Detect which cell encompasses the target text, then output its (x, y) center coordinate. 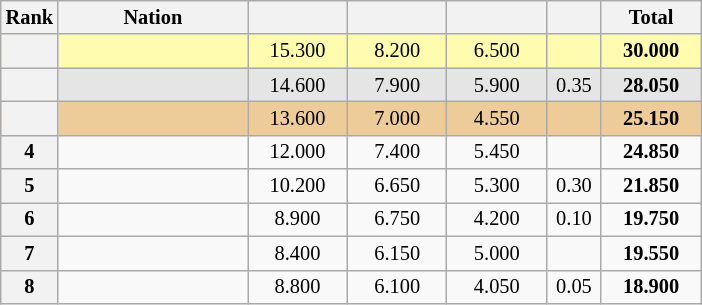
21.850 (651, 186)
28.050 (651, 85)
6.650 (397, 186)
6.150 (397, 253)
0.35 (574, 85)
7.400 (397, 152)
5.450 (497, 152)
0.05 (574, 287)
8.400 (298, 253)
14.600 (298, 85)
5.300 (497, 186)
0.30 (574, 186)
Total (651, 17)
Nation (153, 17)
4.050 (497, 287)
6.750 (397, 219)
5.900 (497, 85)
7.000 (397, 118)
25.150 (651, 118)
30.000 (651, 51)
19.550 (651, 253)
13.600 (298, 118)
Rank (30, 17)
12.000 (298, 152)
7.900 (397, 85)
15.300 (298, 51)
8 (30, 287)
6 (30, 219)
5 (30, 186)
18.900 (651, 287)
6.500 (497, 51)
8.800 (298, 287)
4.200 (497, 219)
4 (30, 152)
24.850 (651, 152)
4.550 (497, 118)
6.100 (397, 287)
19.750 (651, 219)
7 (30, 253)
8.900 (298, 219)
8.200 (397, 51)
0.10 (574, 219)
5.000 (497, 253)
10.200 (298, 186)
